From the cell containing the given text, extract its center point as (x, y) coordinate. 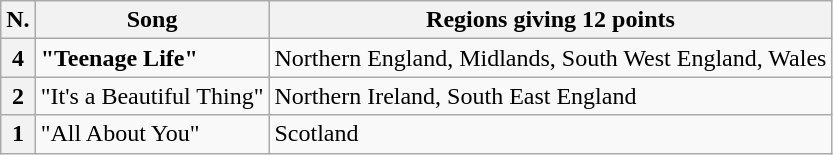
Song (152, 20)
1 (18, 134)
"It's a Beautiful Thing" (152, 96)
Northern Ireland, South East England (550, 96)
"All About You" (152, 134)
Northern England, Midlands, South West England, Wales (550, 58)
"Teenage Life" (152, 58)
Regions giving 12 points (550, 20)
4 (18, 58)
2 (18, 96)
N. (18, 20)
Scotland (550, 134)
